Capture the cell that displays the provided text and extract its [x, y] central coordinate. 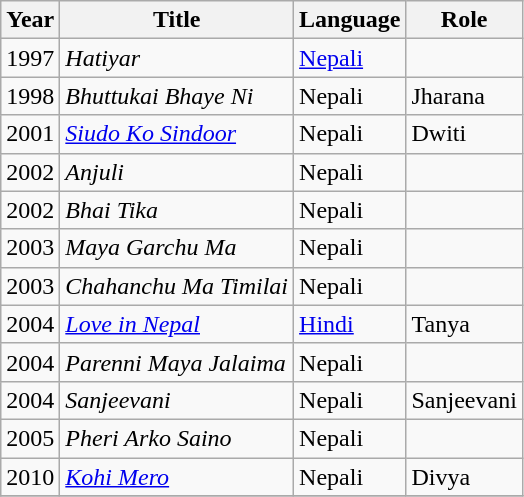
Bhuttukai Bhaye Ni [177, 96]
Love in Nepal [177, 324]
Hindi [350, 324]
Pheri Arko Saino [177, 438]
Title [177, 20]
2010 [30, 477]
1997 [30, 58]
Jharana [464, 96]
2001 [30, 134]
1998 [30, 96]
2005 [30, 438]
Anjuli [177, 172]
Language [350, 20]
Siudo Ko Sindoor [177, 134]
Chahanchu Ma Timilai [177, 286]
Parenni Maya Jalaima [177, 362]
Year [30, 20]
Kohi Mero [177, 477]
Divya [464, 477]
Dwiti [464, 134]
Bhai Tika [177, 210]
Hatiyar [177, 58]
Role [464, 20]
Maya Garchu Ma [177, 248]
Tanya [464, 324]
